Provide the [x, y] coordinate of the cell's center where the given text is located.  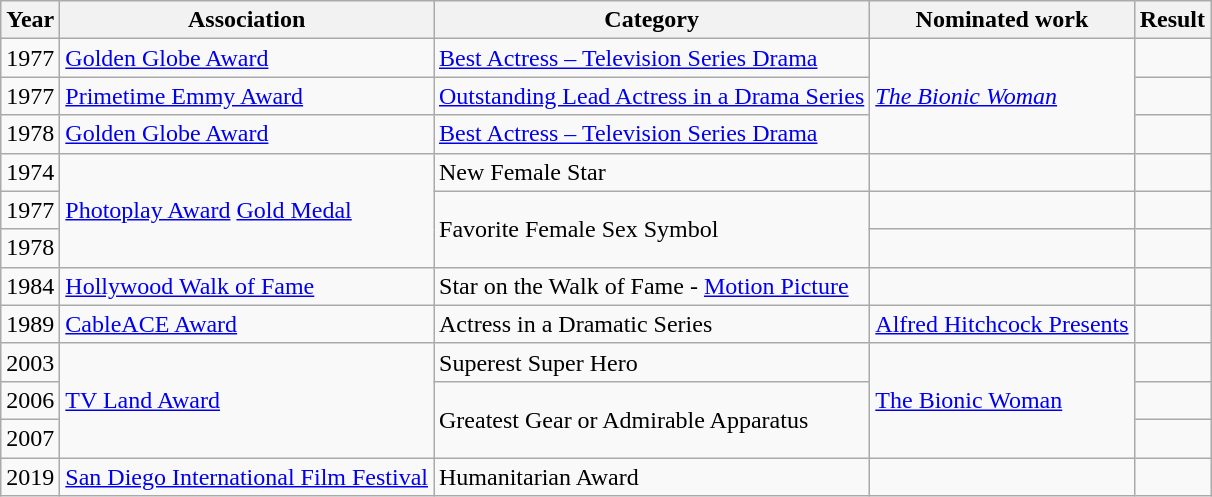
Category [652, 20]
1974 [30, 172]
Association [247, 20]
CableACE Award [247, 324]
Actress in a Dramatic Series [652, 324]
Photoplay Award Gold Medal [247, 210]
Superest Super Hero [652, 362]
Year [30, 20]
Hollywood Walk of Fame [247, 286]
Humanitarian Award [652, 477]
1989 [30, 324]
2006 [30, 400]
Nominated work [1002, 20]
Outstanding Lead Actress in a Drama Series [652, 96]
New Female Star [652, 172]
Alfred Hitchcock Presents [1002, 324]
San Diego International Film Festival [247, 477]
Primetime Emmy Award [247, 96]
Favorite Female Sex Symbol [652, 229]
Result [1172, 20]
2019 [30, 477]
1984 [30, 286]
TV Land Award [247, 400]
Star on the Walk of Fame - Motion Picture [652, 286]
Greatest Gear or Admirable Apparatus [652, 419]
2003 [30, 362]
2007 [30, 438]
